Provide the (x, y) coordinate of the cell's center where the given text is located.  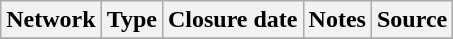
Closure date (232, 20)
Type (132, 20)
Network (51, 20)
Notes (337, 20)
Source (412, 20)
